From the cell containing the given text, extract its center point as [X, Y] coordinate. 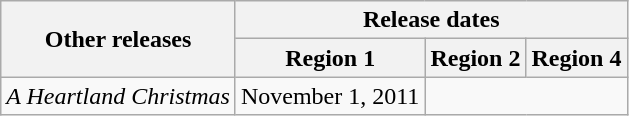
Region 2 [476, 58]
Other releases [118, 39]
A Heartland Christmas [118, 96]
November 1, 2011 [330, 96]
Region 1 [330, 58]
Region 4 [576, 58]
Release dates [431, 20]
